For the text-containing cell, return its midpoint in (x, y) coordinate format. 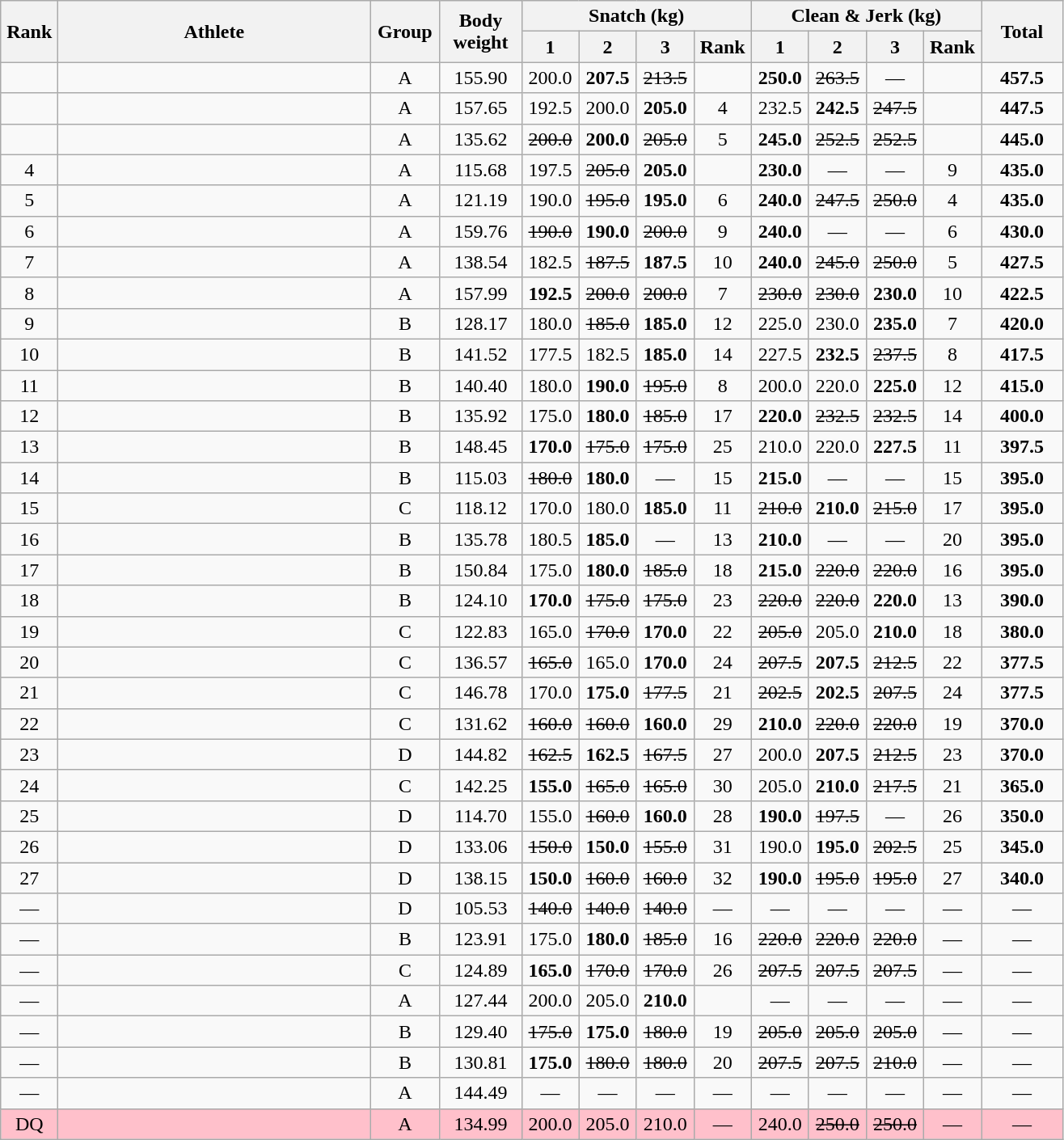
430.0 (1022, 231)
157.99 (480, 293)
159.76 (480, 231)
118.12 (480, 509)
135.78 (480, 539)
242.5 (838, 108)
114.70 (480, 816)
135.62 (480, 139)
29 (723, 724)
135.92 (480, 416)
31 (723, 847)
365.0 (1022, 785)
128.17 (480, 323)
Snatch (kg) (636, 16)
427.5 (1022, 262)
180.5 (550, 539)
144.82 (480, 754)
157.65 (480, 108)
213.5 (665, 78)
390.0 (1022, 601)
400.0 (1022, 416)
Total (1022, 32)
129.40 (480, 1032)
121.19 (480, 201)
124.89 (480, 970)
30 (723, 785)
DQ (29, 1124)
148.45 (480, 447)
445.0 (1022, 139)
447.5 (1022, 108)
134.99 (480, 1124)
144.49 (480, 1093)
150.84 (480, 570)
263.5 (838, 78)
122.83 (480, 631)
115.68 (480, 170)
Body weight (480, 32)
235.0 (894, 323)
141.52 (480, 354)
457.5 (1022, 78)
Athlete (214, 32)
131.62 (480, 724)
Clean & Jerk (kg) (866, 16)
127.44 (480, 1001)
415.0 (1022, 386)
138.54 (480, 262)
140.40 (480, 386)
350.0 (1022, 816)
345.0 (1022, 847)
Group (405, 32)
130.81 (480, 1062)
32 (723, 877)
138.15 (480, 877)
105.53 (480, 909)
420.0 (1022, 323)
380.0 (1022, 631)
142.25 (480, 785)
136.57 (480, 662)
417.5 (1022, 354)
28 (723, 816)
167.5 (665, 754)
115.03 (480, 478)
397.5 (1022, 447)
155.90 (480, 78)
422.5 (1022, 293)
123.91 (480, 939)
237.5 (894, 354)
146.78 (480, 693)
217.5 (894, 785)
340.0 (1022, 877)
124.10 (480, 601)
133.06 (480, 847)
